Provide the [x, y] coordinate of the cell's center where the given text is located.  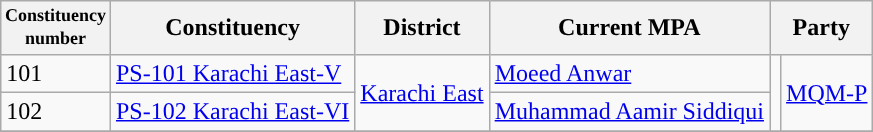
Moeed Anwar [629, 73]
Muhammad Aamir Siddiqui [629, 111]
Constituency [232, 28]
District [422, 28]
MQM-P [827, 92]
PS-102 Karachi East-VI [232, 111]
Karachi East [422, 92]
Party [822, 28]
Current MPA [629, 28]
102 [56, 111]
PS-101 Karachi East-V [232, 73]
Constituency number [56, 28]
101 [56, 73]
